Scan for the cell matching the given text and deliver its [X, Y] coordinate at center. 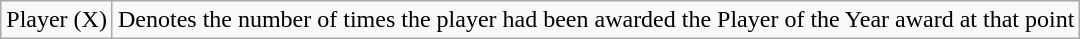
Denotes the number of times the player had been awarded the Player of the Year award at that point [596, 20]
Player (X) [57, 20]
